From the cell containing the given text, extract its center point as [X, Y] coordinate. 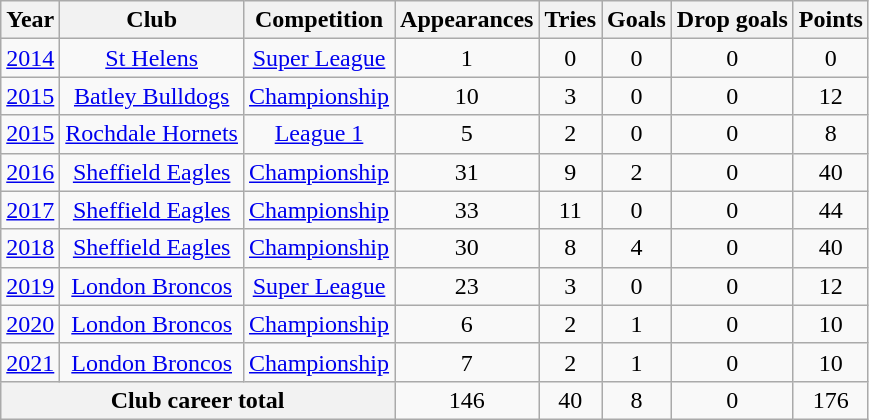
2019 [30, 286]
30 [467, 248]
2017 [30, 210]
2020 [30, 324]
2014 [30, 58]
33 [467, 210]
7 [467, 362]
League 1 [318, 134]
6 [467, 324]
2016 [30, 172]
31 [467, 172]
Appearances [467, 20]
2018 [30, 248]
St Helens [152, 58]
Club [152, 20]
4 [637, 248]
Competition [318, 20]
5 [467, 134]
Rochdale Hornets [152, 134]
Club career total [198, 400]
Year [30, 20]
9 [570, 172]
44 [830, 210]
Points [830, 20]
Drop goals [732, 20]
146 [467, 400]
Tries [570, 20]
Goals [637, 20]
176 [830, 400]
23 [467, 286]
11 [570, 210]
Batley Bulldogs [152, 96]
2021 [30, 362]
